Detect which cell encompasses the target text, then output its (X, Y) center coordinate. 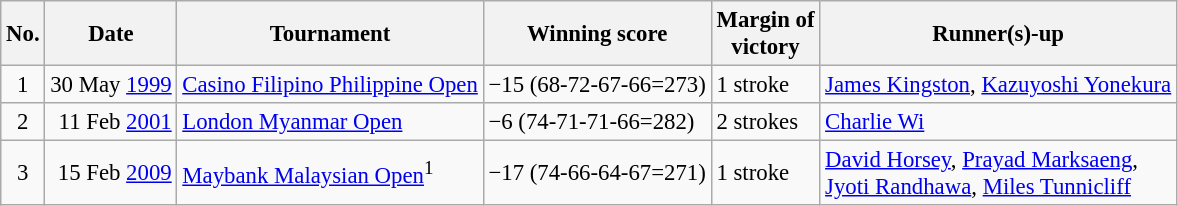
Casino Filipino Philippine Open (330, 85)
James Kingston, Kazuyoshi Yonekura (998, 85)
2 (23, 122)
Runner(s)-up (998, 34)
−6 (74-71-71-66=282) (597, 122)
−17 (74-66-64-67=271) (597, 174)
Winning score (597, 34)
Date (111, 34)
No. (23, 34)
Margin of victory (766, 34)
Maybank Malaysian Open1 (330, 174)
Tournament (330, 34)
David Horsey, Prayad Marksaeng, Jyoti Randhawa, Miles Tunnicliff (998, 174)
15 Feb 2009 (111, 174)
1 (23, 85)
30 May 1999 (111, 85)
−15 (68-72-67-66=273) (597, 85)
11 Feb 2001 (111, 122)
2 strokes (766, 122)
London Myanmar Open (330, 122)
Charlie Wi (998, 122)
3 (23, 174)
